Scan for the cell matching the given text and deliver its [x, y] coordinate at center. 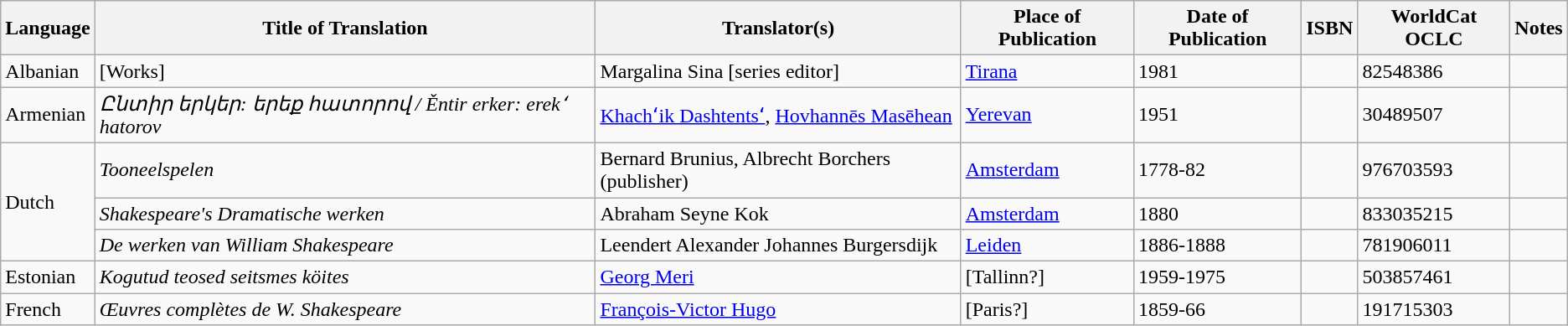
781906011 [1434, 246]
Armenian [48, 116]
1981 [1217, 71]
1859-66 [1217, 309]
503857461 [1434, 277]
833035215 [1434, 214]
Estonian [48, 277]
[Tallinn?] [1047, 277]
Georg Meri [778, 277]
Bernard Brunius, Albrecht Borchers (publisher) [778, 169]
Place of Publication [1047, 28]
1951 [1217, 116]
ISBN [1330, 28]
Date of Publication [1217, 28]
Margalina Sina [series editor] [778, 71]
191715303 [1434, 309]
Ընտիր երկեր: երեք հատորով / Ěntir erker: erekʻ hatorov [345, 116]
[Paris?] [1047, 309]
Albanian [48, 71]
François-Victor Hugo [778, 309]
Language [48, 28]
1959-1975 [1217, 277]
Dutch [48, 201]
1880 [1217, 214]
WorldCat OCLC [1434, 28]
Leendert Alexander Johannes Burgersdijk [778, 246]
1886-1888 [1217, 246]
[Works] [345, 71]
30489507 [1434, 116]
Leiden [1047, 246]
Notes [1539, 28]
Title of Translation [345, 28]
82548386 [1434, 71]
Abraham Seyne Kok [778, 214]
Khachʻik Dashtentsʻ, Hovhannēs Masēhean [778, 116]
Tooneelspelen [345, 169]
Œuvres complètes de W. Shakespeare [345, 309]
Translator(s) [778, 28]
Yerevan [1047, 116]
French [48, 309]
Tirana [1047, 71]
Shakespeare's Dramatische werken [345, 214]
1778-82 [1217, 169]
Kogutud teosed seitsmes köites [345, 277]
976703593 [1434, 169]
De werken van William Shakespeare [345, 246]
